Pinpoint the cell where the given text exists, returning its (x, y) midpoint coordinate. 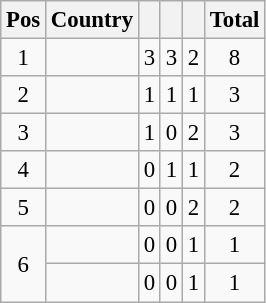
6 (24, 264)
Total (234, 20)
Country (92, 20)
4 (24, 170)
5 (24, 208)
Pos (24, 20)
8 (234, 58)
